Search for the cell housing the specified text and yield its [X, Y] center coordinate. 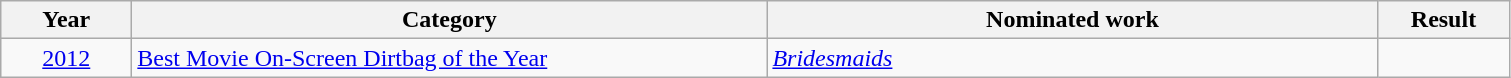
Nominated work [1072, 20]
Bridesmaids [1072, 58]
Best Movie On-Screen Dirtbag of the Year [450, 58]
Year [66, 20]
2012 [66, 58]
Category [450, 20]
Result [1444, 20]
